From the cell containing the given text, extract its center point as [x, y] coordinate. 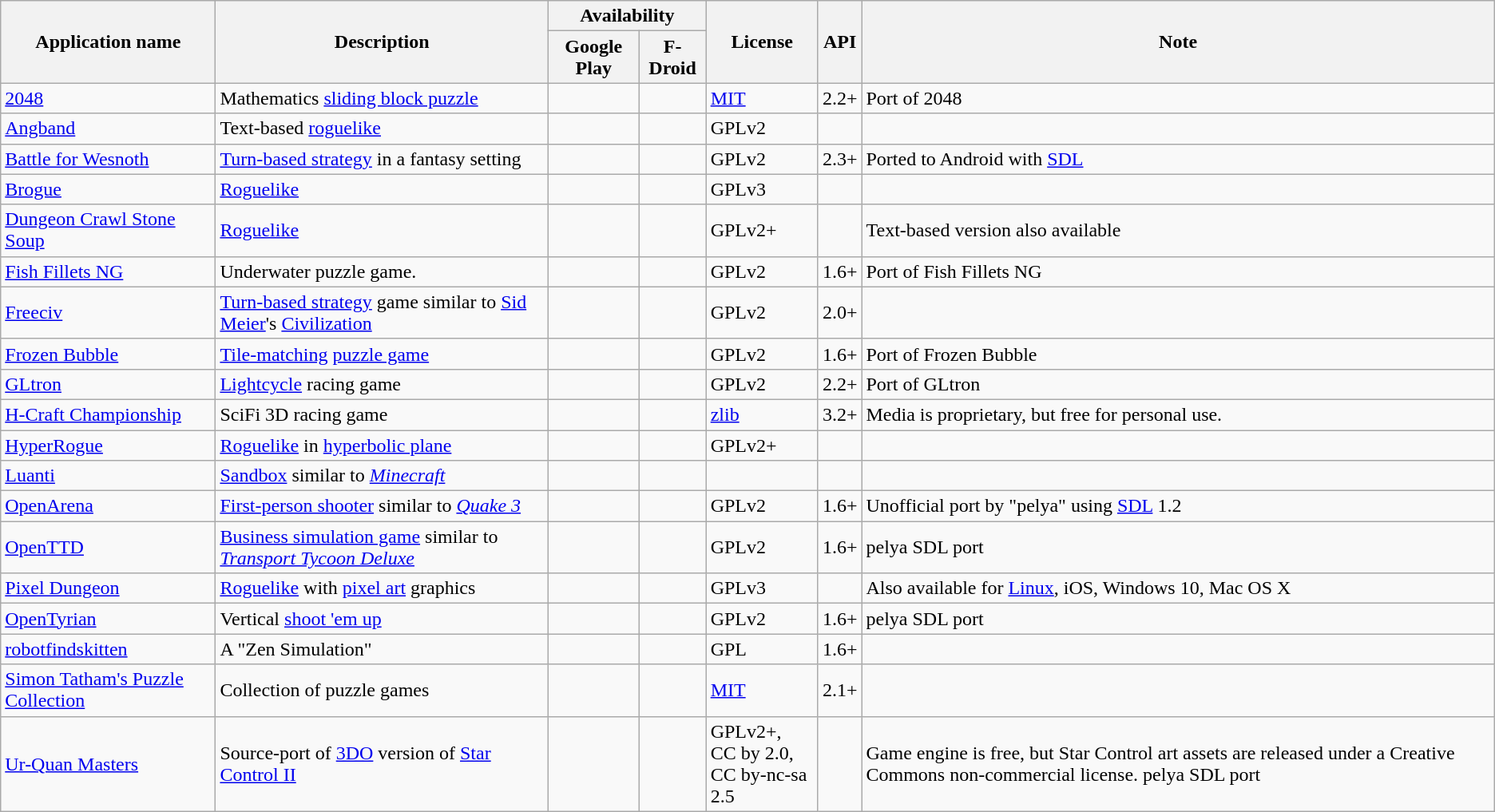
Ur-Quan Masters [109, 763]
Fish Fillets NG [109, 271]
GLtron [109, 384]
Port of GLtron [1178, 384]
API [840, 42]
Game engine is free, but Star Control art assets are released under a Creative Commons non-commercial license. pelya SDL port [1178, 763]
Luanti [109, 476]
Google Play [593, 57]
Port of 2048 [1178, 98]
Ported to Android with SDL [1178, 159]
Freeciv [109, 313]
Text-based roguelike [382, 129]
zlib [762, 414]
Note [1178, 42]
Description [382, 42]
Also available for Linux, iOS, Windows 10, Mac OS X [1178, 588]
Angband [109, 129]
2.1+ [840, 690]
OpenTTD [109, 548]
Text-based version also available [1178, 230]
Port of Fish Fillets NG [1178, 271]
3.2+ [840, 414]
Turn-based strategy game similar to Sid Meier's Civilization [382, 313]
Business simulation game similar to Transport Tycoon Deluxe [382, 548]
Simon Tatham's Puzzle Collection [109, 690]
License [762, 42]
Mathematics sliding block puzzle [382, 98]
SciFi 3D racing game [382, 414]
A "Zen Simulation" [382, 649]
Turn-based strategy in a fantasy setting [382, 159]
Collection of puzzle games [382, 690]
Application name [109, 42]
Battle for Wesnoth [109, 159]
Frozen Bubble [109, 354]
2.0+ [840, 313]
H-Craft Championship [109, 414]
Source-port of 3DO version of Star Control II [382, 763]
Availability [627, 16]
Brogue [109, 189]
Port of Frozen Bubble [1178, 354]
Dungeon Crawl Stone Soup [109, 230]
Sandbox similar to Minecraft [382, 476]
Pixel Dungeon [109, 588]
Lightcycle racing game [382, 384]
Underwater puzzle game. [382, 271]
robotfindskitten [109, 649]
First-person shooter similar to Quake 3 [382, 506]
F-Droid [672, 57]
Roguelike in hyperbolic plane [382, 445]
Media is proprietary, but free for personal use. [1178, 414]
OpenArena [109, 506]
Vertical shoot 'em up [382, 619]
Tile-matching puzzle game [382, 354]
2048 [109, 98]
2.3+ [840, 159]
Unofficial port by "pelya" using SDL 1.2 [1178, 506]
Roguelike with pixel art graphics [382, 588]
GPLv2+, CC by 2.0,CC by-nc-sa 2.5 [762, 763]
HyperRogue [109, 445]
GPL [762, 649]
OpenTyrian [109, 619]
